Search for the cell housing the specified text and yield its [x, y] center coordinate. 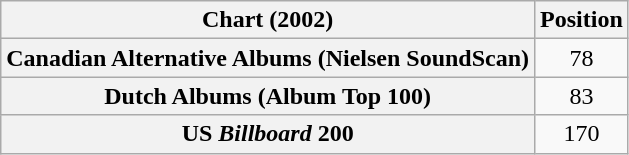
170 [582, 134]
Position [582, 20]
Chart (2002) [268, 20]
Dutch Albums (Album Top 100) [268, 96]
78 [582, 58]
83 [582, 96]
US Billboard 200 [268, 134]
Canadian Alternative Albums (Nielsen SoundScan) [268, 58]
